Provide the [X, Y] coordinate of the cell's center where the given text is located.  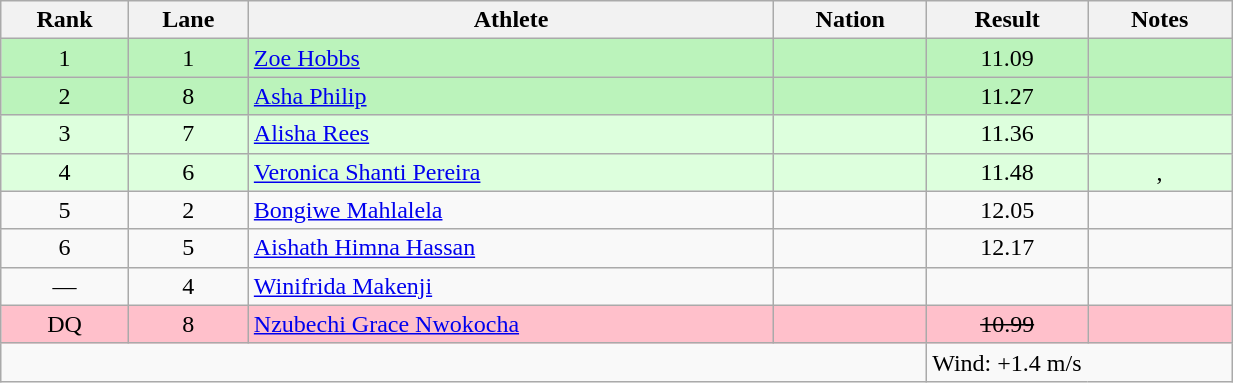
Winifrida Makenji [510, 286]
Bongiwe Mahlalela [510, 210]
, [1160, 172]
Athlete [510, 20]
Nzubechi Grace Nwokocha [510, 324]
3 [65, 134]
Nation [850, 20]
Alisha Rees [510, 134]
11.48 [1008, 172]
12.05 [1008, 210]
Result [1008, 20]
Zoe Hobbs [510, 58]
Veronica Shanti Pereira [510, 172]
Rank [65, 20]
11.09 [1008, 58]
11.36 [1008, 134]
Aishath Himna Hassan [510, 248]
7 [188, 134]
Lane [188, 20]
10.99 [1008, 324]
12.17 [1008, 248]
Wind: +1.4 m/s [1080, 362]
Asha Philip [510, 96]
― [65, 286]
11.27 [1008, 96]
Notes [1160, 20]
DQ [65, 324]
